Scan for the cell matching the given text and deliver its (x, y) coordinate at center. 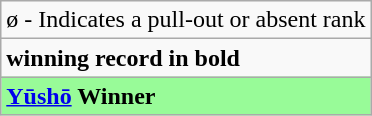
ø - Indicates a pull-out or absent rank (186, 20)
Yūshō Winner (186, 96)
winning record in bold (186, 58)
